Scan for the cell matching the given text and deliver its (x, y) coordinate at center. 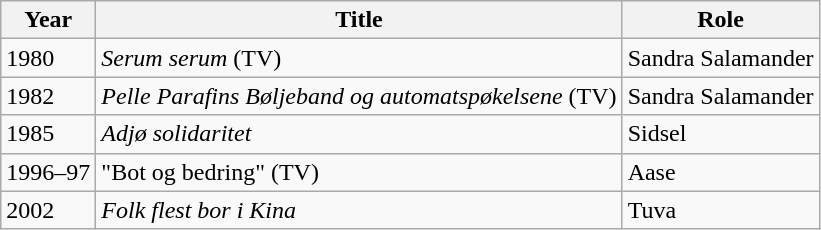
Pelle Parafins Bøljeband og automatspøkelsene (TV) (359, 96)
Sidsel (720, 134)
Tuva (720, 210)
Title (359, 20)
Folk flest bor i Kina (359, 210)
1985 (48, 134)
2002 (48, 210)
Serum serum (TV) (359, 58)
1996–97 (48, 172)
1982 (48, 96)
Role (720, 20)
Aase (720, 172)
Adjø solidaritet (359, 134)
"Bot og bedring" (TV) (359, 172)
Year (48, 20)
1980 (48, 58)
